Return the (X, Y) coordinate for the center point of the cell that contains the specified text.  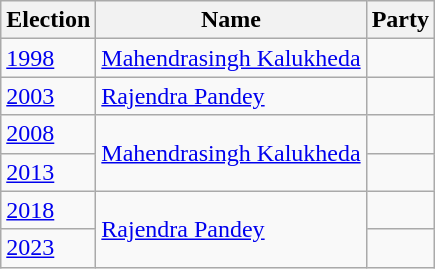
1998 (48, 58)
2008 (48, 134)
Name (231, 20)
Party (400, 20)
2018 (48, 210)
2023 (48, 248)
Election (48, 20)
2013 (48, 172)
2003 (48, 96)
